Detect which cell encompasses the target text, then output its [X, Y] center coordinate. 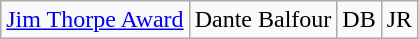
DB [359, 20]
Dante Balfour [263, 20]
Jim Thorpe Award [95, 20]
JR [399, 20]
